Extract the (x, y) coordinate from the center of the cell holding the provided text.  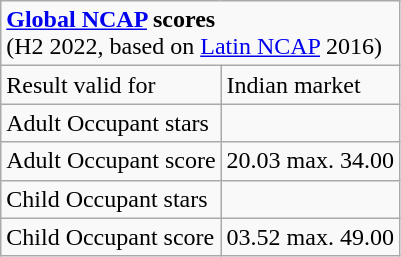
Indian market (310, 85)
Result valid for (111, 85)
Adult Occupant stars (111, 123)
20.03 max. 34.00 (310, 161)
Global NCAP scores (H2 2022, based on Latin NCAP 2016) (200, 34)
Child Occupant stars (111, 199)
Adult Occupant score (111, 161)
Child Occupant score (111, 237)
03.52 max. 49.00 (310, 237)
